From the cell containing the given text, extract its center point as [X, Y] coordinate. 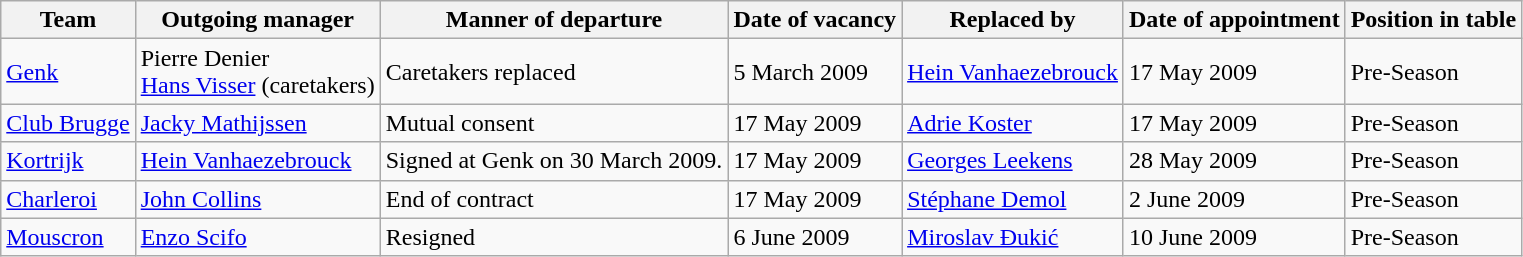
Manner of departure [554, 20]
5 March 2009 [815, 72]
28 May 2009 [1234, 161]
Pierre Denier Hans Visser (caretakers) [258, 72]
6 June 2009 [815, 237]
Date of appointment [1234, 20]
Stéphane Demol [1013, 199]
Georges Leekens [1013, 161]
Mouscron [68, 237]
John Collins [258, 199]
Kortrijk [68, 161]
Signed at Genk on 30 March 2009. [554, 161]
Enzo Scifo [258, 237]
Resigned [554, 237]
Charleroi [68, 199]
Replaced by [1013, 20]
Mutual consent [554, 123]
Position in table [1433, 20]
Miroslav Đukić [1013, 237]
10 June 2009 [1234, 237]
Caretakers replaced [554, 72]
Team [68, 20]
Outgoing manager [258, 20]
End of contract [554, 199]
Adrie Koster [1013, 123]
Genk [68, 72]
Date of vacancy [815, 20]
Club Brugge [68, 123]
Jacky Mathijssen [258, 123]
2 June 2009 [1234, 199]
